Detect which cell encompasses the target text, then output its [X, Y] center coordinate. 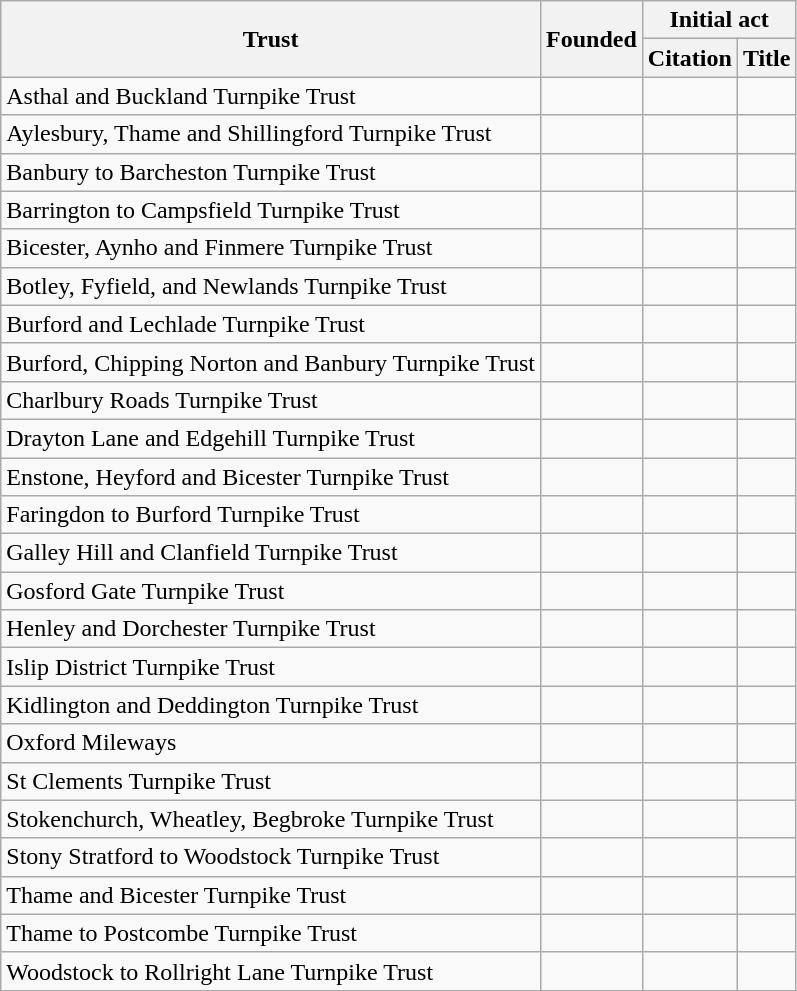
Galley Hill and Clanfield Turnpike Trust [271, 553]
Burford and Lechlade Turnpike Trust [271, 324]
Initial act [719, 20]
Bicester, Aynho and Finmere Turnpike Trust [271, 248]
Woodstock to Rollright Lane Turnpike Trust [271, 971]
Founded [592, 39]
Kidlington and Deddington Turnpike Trust [271, 705]
Enstone, Heyford and Bicester Turnpike Trust [271, 477]
Barrington to Campsfield Turnpike Trust [271, 210]
Botley, Fyfield, and Newlands Turnpike Trust [271, 286]
Drayton Lane and Edgehill Turnpike Trust [271, 438]
Thame and Bicester Turnpike Trust [271, 895]
Aylesbury, Thame and Shillingford Turnpike Trust [271, 134]
Oxford Mileways [271, 743]
St Clements Turnpike Trust [271, 781]
Islip District Turnpike Trust [271, 667]
Banbury to Barcheston Turnpike Trust [271, 172]
Henley and Dorchester Turnpike Trust [271, 629]
Trust [271, 39]
Citation [690, 58]
Title [766, 58]
Stony Stratford to Woodstock Turnpike Trust [271, 857]
Burford, Chipping Norton and Banbury Turnpike Trust [271, 362]
Thame to Postcombe Turnpike Trust [271, 933]
Asthal and Buckland Turnpike Trust [271, 96]
Gosford Gate Turnpike Trust [271, 591]
Faringdon to Burford Turnpike Trust [271, 515]
Stokenchurch, Wheatley, Begbroke Turnpike Trust [271, 819]
Charlbury Roads Turnpike Trust [271, 400]
